Locate the cell with the specified text and output its [X, Y] center coordinate. 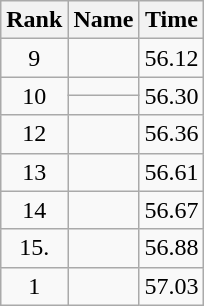
Time [172, 20]
56.88 [172, 248]
14 [34, 210]
9 [34, 58]
56.61 [172, 172]
10 [34, 96]
57.03 [172, 286]
56.67 [172, 210]
15. [34, 248]
56.12 [172, 58]
56.30 [172, 96]
56.36 [172, 134]
1 [34, 286]
13 [34, 172]
Name [104, 20]
Rank [34, 20]
12 [34, 134]
